Locate the cell with the specified text and output its (X, Y) center coordinate. 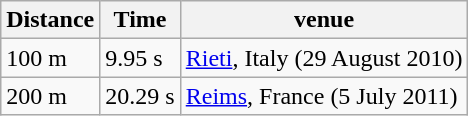
Rieti, Italy (29 August 2010) (324, 58)
100 m (50, 58)
20.29 s (140, 96)
venue (324, 20)
Reims, France (5 July 2011) (324, 96)
Time (140, 20)
200 m (50, 96)
9.95 s (140, 58)
Distance (50, 20)
